Determine the (x, y) coordinate at the center of the cell enclosing the given text.  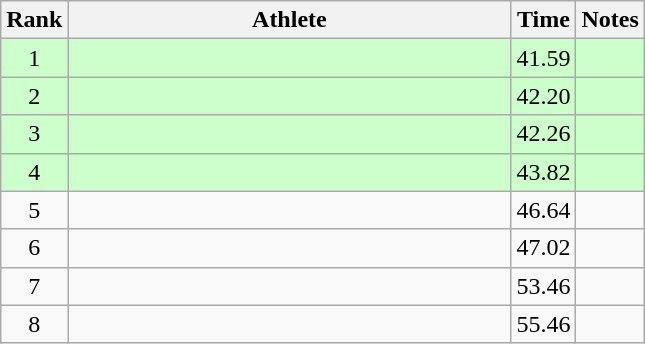
42.20 (544, 96)
41.59 (544, 58)
55.46 (544, 324)
47.02 (544, 248)
1 (34, 58)
8 (34, 324)
Athlete (290, 20)
42.26 (544, 134)
Time (544, 20)
2 (34, 96)
53.46 (544, 286)
Rank (34, 20)
4 (34, 172)
43.82 (544, 172)
6 (34, 248)
Notes (610, 20)
46.64 (544, 210)
7 (34, 286)
5 (34, 210)
3 (34, 134)
